Identify which cell holds the provided text, then report its [x, y] central coordinate. 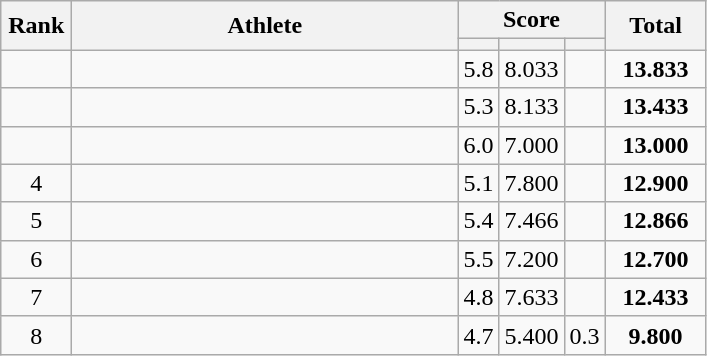
13.000 [656, 145]
Rank [36, 26]
6.0 [478, 145]
0.3 [584, 335]
5.4 [478, 221]
12.700 [656, 259]
13.433 [656, 107]
12.866 [656, 221]
5.5 [478, 259]
7.633 [532, 297]
9.800 [656, 335]
7.000 [532, 145]
5.3 [478, 107]
6 [36, 259]
Total [656, 26]
12.433 [656, 297]
8 [36, 335]
12.900 [656, 183]
5.400 [532, 335]
7.200 [532, 259]
8.033 [532, 69]
4 [36, 183]
Athlete [265, 26]
8.133 [532, 107]
7.800 [532, 183]
7.466 [532, 221]
4.8 [478, 297]
5.8 [478, 69]
5.1 [478, 183]
13.833 [656, 69]
7 [36, 297]
Score [532, 20]
5 [36, 221]
4.7 [478, 335]
